Detect which cell encompasses the target text, then output its (X, Y) center coordinate. 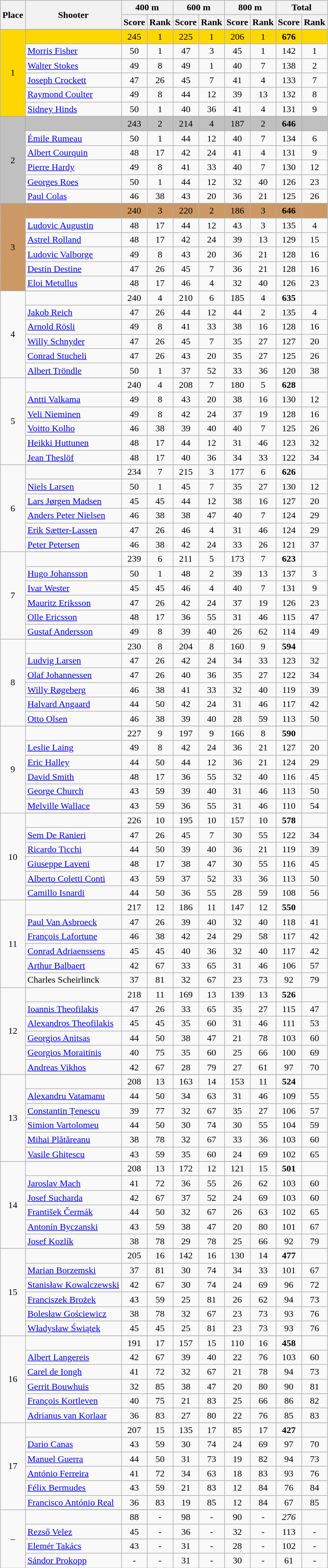
524 (289, 1081)
Antonín Byczanski (73, 1227)
Constantin Țenescu (73, 1111)
114 (289, 631)
226 (134, 820)
Arthur Balbaert (73, 966)
153 (237, 1081)
Willy Schnyder (73, 341)
Eloi Metullus (73, 283)
53 (314, 1023)
204 (186, 646)
96 (289, 1285)
Vasile Ghițescu (73, 1154)
Willy Røgeberg (73, 690)
Conrad Adriaenssens (73, 951)
Raymond Coulter (73, 95)
243 (134, 124)
501 (289, 1169)
Gustaf Andersson (73, 631)
Ludovic Augustin (73, 225)
180 (237, 385)
Ludovic Valborge (73, 254)
160 (237, 646)
210 (186, 298)
191 (134, 1343)
Astrel Rolland (73, 240)
635 (289, 298)
Sándor Prokopp (73, 1560)
676 (289, 37)
111 (289, 1023)
Georgios Moraitinis (73, 1052)
163 (186, 1081)
Alexandru Vatamanu (73, 1096)
147 (237, 908)
214 (186, 124)
134 (289, 138)
Arnold Rösli (73, 327)
Hugo Johansson (73, 574)
Ivar Wester (73, 588)
Władysław Świątek (73, 1328)
187 (237, 124)
58 (263, 937)
217 (134, 908)
86 (289, 1401)
Giuseppe Laveni (73, 864)
Gerrit Bouwhuis (73, 1386)
427 (289, 1430)
Heikki Huttunen (73, 443)
227 (134, 733)
195 (186, 820)
120 (289, 370)
218 (134, 994)
Émile Rumeau (73, 138)
Dario Canas (73, 1444)
António Ferreira (73, 1473)
Conrad Stucheli (73, 356)
166 (237, 733)
207 (134, 1430)
98 (186, 1517)
109 (289, 1096)
173 (237, 559)
Bolesław Gościewicz (73, 1314)
Ioannis Theofilakis (73, 1009)
Simion Vartolomeu (73, 1125)
Eric Halley (73, 762)
245 (134, 37)
Veli Nieminen (73, 414)
Francisco António Real (73, 1502)
239 (134, 559)
Andreas Vikhos (73, 1067)
Carel de Iongh (73, 1372)
František Čermák (73, 1212)
Stanisław Kowalczewski (73, 1285)
526 (289, 994)
211 (186, 559)
129 (289, 240)
Pierre Hardy (73, 167)
628 (289, 385)
Destin Destine (73, 269)
Lars Jørgen Madsen (73, 501)
132 (289, 95)
578 (289, 820)
172 (186, 1169)
77 (160, 1111)
Ludvig Larsen (73, 661)
600 m (198, 8)
104 (289, 1125)
138 (289, 66)
477 (289, 1256)
88 (134, 1517)
Jean Theslöf (73, 458)
Georges Roes (73, 182)
Total (301, 8)
Olle Ericsson (73, 617)
177 (237, 472)
Halvard Angaard (73, 704)
594 (289, 646)
54 (314, 806)
Jakob Reich (73, 312)
Paul Van Asbroeck (73, 922)
108 (289, 893)
Sem De Ranieri (73, 835)
623 (289, 559)
Leslie Laing (73, 748)
225 (186, 37)
Peter Petersen (73, 545)
Otto Olsen (73, 719)
Camillo Isnardi (73, 893)
626 (289, 472)
133 (289, 80)
Niels Larsen (73, 487)
550 (289, 908)
Joseph Crockett (73, 80)
56 (314, 893)
169 (186, 994)
Marian Borzemski (73, 1270)
Mihai Plătăreanu (73, 1140)
185 (237, 298)
800 m (250, 8)
Georgios Anitsas (73, 1038)
Ricardo Ticchi (73, 849)
Franciszek Brożek (73, 1299)
Josef Kozlík (73, 1241)
Félix Bermudes (73, 1488)
220 (186, 211)
215 (186, 472)
Melville Wallace (73, 806)
Albert Langereis (73, 1358)
Morris Fisher (73, 51)
230 (134, 646)
Voitto Kolho (73, 429)
590 (289, 733)
Adrianus van Korlaar (73, 1415)
118 (289, 922)
234 (134, 472)
Paul Colas (73, 196)
276 (289, 1517)
197 (186, 733)
Jaroslav Mach (73, 1183)
205 (134, 1256)
Anders Peter Nielsen (73, 516)
100 (289, 1052)
Josef Sucharda (73, 1198)
Mauritz Eriksson (73, 602)
458 (289, 1343)
Albert Tröndle (73, 370)
Erik Sætter-Lassen (73, 530)
Olaf Johannessen (73, 675)
George Church (73, 791)
Charles Scheirlinck (73, 980)
Place (13, 15)
Sidney Hinds (73, 109)
Manuel Guerra (73, 1459)
François Kortleven (73, 1401)
François Lafortune (73, 937)
Albert Courquin (73, 153)
– (13, 1539)
Walter Stokes (73, 66)
Alexandros Theofilakis (73, 1023)
18 (237, 1473)
400 m (147, 8)
139 (237, 994)
Rezső Velez (73, 1531)
206 (237, 37)
David Smith (73, 777)
137 (289, 574)
Alberto Coletti Conti (73, 878)
Shooter (73, 15)
Antti Valkama (73, 399)
Elemér Takács (73, 1546)
